Return (x, y) of the center of cell containing provided text 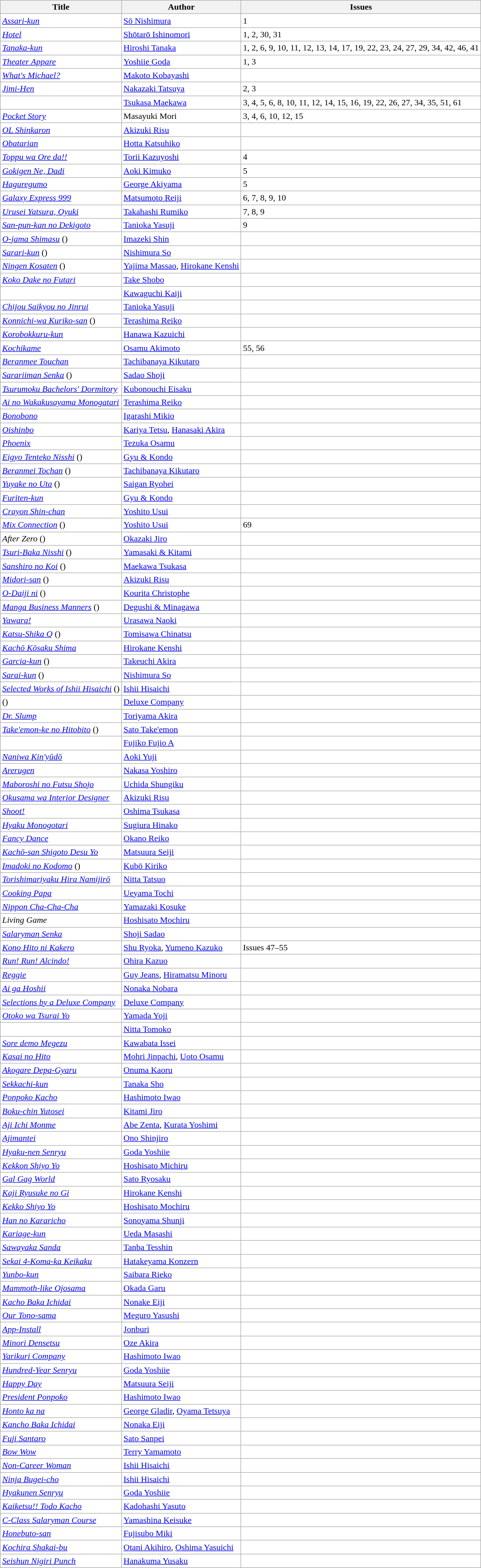
Abe Zenta, Kurata Yoshimi (181, 1125)
Tsukasa Maekawa (181, 102)
Pocket Story (61, 116)
Reggie (61, 975)
Honebuto-san (61, 1534)
Kochira Shakai-bu (61, 1547)
Beranmei Tochan () (61, 471)
Ueyama Tochi (181, 893)
President Ponpoko (61, 1397)
Kekkon Shiyo Yo (61, 1166)
Our Tono-sama (61, 1316)
Urusei Yatsura, Oyuki (61, 212)
Igarashi Mikio (181, 416)
Beranmee Touchan (61, 361)
C-Class Salaryman Course (61, 1520)
Bonobono (61, 416)
Gal Gag World (61, 1179)
Title (61, 7)
Sore demo Megezu (61, 1043)
Kachō-san Shigoto Desu Yo (61, 852)
Jimi-Hen (61, 89)
Yuyake no Uta () (61, 484)
Katsu-Shika Q () (61, 634)
Author (181, 7)
Shoot! (61, 811)
Ueda Masashi (181, 1234)
Urasawa Naoki (181, 621)
Manga Business Manners () (61, 607)
Otoko wa Tsurai Yo (61, 1015)
Crayon Shin-chan (61, 511)
O-Daiji ni () (61, 593)
Matsumoto Reiji (181, 198)
1, 3 (361, 62)
Kariya Tetsu, Hanasaki Akira (181, 430)
1, 2, 30, 31 (361, 34)
Obatarian (61, 143)
Kawabata Issei (181, 1043)
Hotel (61, 34)
Aoki Yuji (181, 757)
3, 4, 5, 6, 8, 10, 11, 12, 14, 15, 16, 19, 22, 26, 27, 34, 35, 51, 61 (361, 102)
Seishun Nigiri Punch (61, 1561)
Onuma Kaoru (181, 1070)
Yamasaki & Kitami (181, 552)
Otani Akihiro, Oshima Yasuichi (181, 1547)
Selections by a Deluxe Company (61, 1002)
Fujiko Fujio A (181, 743)
Sonoyama Shunji (181, 1220)
Imazeki Shin (181, 239)
Issues (361, 7)
Yoshiie Goda (181, 62)
O-jama Shimasu () (61, 239)
Shoji Sadao (181, 934)
Koko Dake no Futari (61, 280)
Fuji Santaro (61, 1438)
Nitta Tomoko (181, 1029)
Sawayaka Sanda (61, 1247)
Takahashi Rumiko (181, 212)
Hanakuma Yusaku (181, 1561)
1 (361, 21)
9 (361, 225)
3, 4, 6, 10, 12, 15 (361, 116)
Oishinbo (61, 430)
Eigyo Tenteko Nisshi () (61, 457)
Saibara Rieko (181, 1275)
Okusama wa Interior Designer (61, 797)
69 (361, 525)
Okada Garu (181, 1288)
Hotta Katsuhiko (181, 143)
Honto ka na (61, 1411)
Yamazaki Kosuke (181, 907)
Non-Career Woman (61, 1465)
What's Michael? (61, 75)
Naniwa Kin'yūdō (61, 757)
() (61, 702)
Kaji Ryusuke no Gi (61, 1193)
San-pun-kan no Dekigoto (61, 225)
Okazaki Jiro (181, 539)
Kono Hito ni Kakero (61, 947)
Mix Connection () (61, 525)
Aji Ichi Monme (61, 1125)
App-Install (61, 1329)
Kachō Kōsaku Shima (61, 648)
Konnichi-wa Kuriko-san () (61, 320)
Chijou Saikyou no Jinrui (61, 307)
Happy Day (61, 1384)
Galaxy Express 999 (61, 198)
Hatakeyama Konzern (181, 1261)
Hyaku-nen Senryu (61, 1152)
Makoto Kobayashi (181, 75)
Degushi & Minagawa (181, 607)
Aoki Kimuko (181, 171)
55, 56 (361, 348)
Ai no Wakakusayama Monogatari (61, 402)
Arerugen (61, 770)
Tomisawa Chinatsu (181, 634)
Nippon Cha-Cha-Cha (61, 907)
Living Game (61, 920)
Kekko Shiyo Yo (61, 1206)
Assari-kun (61, 21)
Kubō Kiriko (181, 866)
Sarai-kun () (61, 675)
Take Shobo (181, 280)
Yarikuri Company (61, 1356)
Ajimantei (61, 1138)
After Zero () (61, 539)
Nonaka Nobara (181, 988)
Akogare Depa-Gyaru (61, 1070)
Kadohashi Yasuto (181, 1506)
Garcia-kun () (61, 661)
Oshima Tsukasa (181, 811)
6, 7, 8, 9, 10 (361, 198)
Yawara! (61, 621)
Theater Appare (61, 62)
Kariage-kun (61, 1234)
George Akiyama (181, 184)
Sadao Shoji (181, 375)
Han no Kararicho (61, 1220)
OL Shinkaron (61, 130)
7, 8, 9 (361, 212)
Shu Ryoka, Yumeno Kazuko (181, 947)
Dr. Slump (61, 716)
Sugiura Hinako (181, 825)
Toriyama Akira (181, 716)
Oze Akira (181, 1343)
Midori-san () (61, 579)
Hiroshi Tanaka (181, 48)
Cooking Papa (61, 893)
Korobokkuru-kun (61, 334)
Haguregumo (61, 184)
Kourita Christophe (181, 593)
Sekai 4-Koma-ka Keikaku (61, 1261)
Nonaka Eiji (181, 1424)
Sarariiman Senka () (61, 375)
2, 3 (361, 89)
Sato Sanpei (181, 1438)
Run! Run! Alcindo! (61, 961)
Saigan Ryohei (181, 484)
4 (361, 157)
Phoenix (61, 443)
Hyaku Monogotari (61, 825)
Ono Shinjiro (181, 1138)
Furiten-kun (61, 498)
Kacho Baka Ichidai (61, 1302)
Mohri Jinpachi, Uoto Osamu (181, 1057)
Kaiketsu!! Todo Kacho (61, 1506)
Sanshiro no Koi () (61, 566)
Kochikame (61, 348)
Salaryman Senka (61, 934)
Selected Works of Ishii Hisaichi () (61, 689)
Tanaka-kun (61, 48)
Sarari-kun () (61, 252)
Torii Kazuyoshi (181, 157)
Osamu Akimoto (181, 348)
Torishimariyaku Hira Namijirō (61, 879)
Maboroshi no Futsu Shojo (61, 784)
Mammoth-like Ojosama (61, 1288)
Yamashina Keisuke (181, 1520)
Bow Wow (61, 1452)
Ninja Bugei-cho (61, 1479)
Jonburi (181, 1329)
Toppu wa Ore da!! (61, 157)
Nonake Eiji (181, 1302)
Shōtarō Ishinomori (181, 34)
Uchida Shungiku (181, 784)
Nakazaki Tatsuya (181, 89)
Kubonouchi Eisaku (181, 389)
Maekawa Tsukasa (181, 566)
Yajima Massao, Hirokane Kenshi (181, 266)
Yunbo-kun (61, 1275)
Sō Nishimura (181, 21)
Sato Ryosaku (181, 1179)
Hundred-Year Senryu (61, 1370)
Issues 47–55 (361, 947)
Terry Yamamoto (181, 1452)
Tsurumoku Bachelors' Dormitory (61, 389)
Kitami Jiro (181, 1111)
Takeuchi Akira (181, 661)
Fancy Dance (61, 839)
Tanaka Sho (181, 1084)
Sekkachi-kun (61, 1084)
Gokigen Ne, Dadi (61, 171)
Masayuki Mori (181, 116)
Ponpoko Kacho (61, 1097)
Ohira Kazuo (181, 961)
Tsuri-Baka Nisshi () (61, 552)
Sato Take'emon (181, 729)
Meguro Yasushi (181, 1316)
George Gladir, Oyama Tetsuya (181, 1411)
Kawaguchi Kaiji (181, 293)
Hanawa Kazuichi (181, 334)
Ningen Kosaten () (61, 266)
Tanba Tesshin (181, 1247)
Kasai no Hito (61, 1057)
Minori Densetsu (61, 1343)
Kancho Baka Ichidai (61, 1424)
Imadoki no Kodomo () (61, 866)
Fujisubo Miki (181, 1534)
Hyakunen Senryu (61, 1493)
Nitta Tatsuo (181, 879)
Hoshisato Michiru (181, 1166)
Take'emon-ke no Hitobito () (61, 729)
1, 2, 6, 9, 10, 11, 12, 13, 14, 17, 19, 22, 23, 24, 27, 29, 34, 42, 46, 41 (361, 48)
Yamada Yoji (181, 1015)
Boku-chin Yutosei (61, 1111)
Nakasa Yoshiro (181, 770)
Okano Reiko (181, 839)
Guy Jeans, Hiramatsu Minoru (181, 975)
Tezuka Osamu (181, 443)
Ai ga Hoshii (61, 988)
